Return (x, y) of the center of cell containing provided text 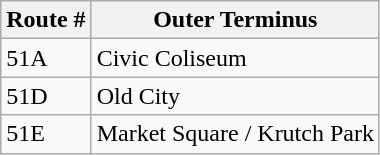
51D (46, 96)
51A (46, 58)
Old City (235, 96)
Market Square / Krutch Park (235, 134)
Route # (46, 20)
Civic Coliseum (235, 58)
51E (46, 134)
Outer Terminus (235, 20)
